Detect which cell encompasses the target text, then output its (x, y) center coordinate. 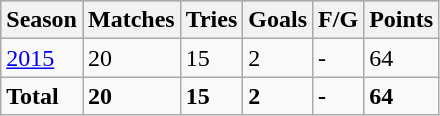
2015 (42, 58)
Goals (278, 20)
Season (42, 20)
F/G (338, 20)
Points (402, 20)
Matches (131, 20)
Total (42, 96)
Tries (212, 20)
